Determine the (X, Y) coordinate at the center of the cell enclosing the given text.  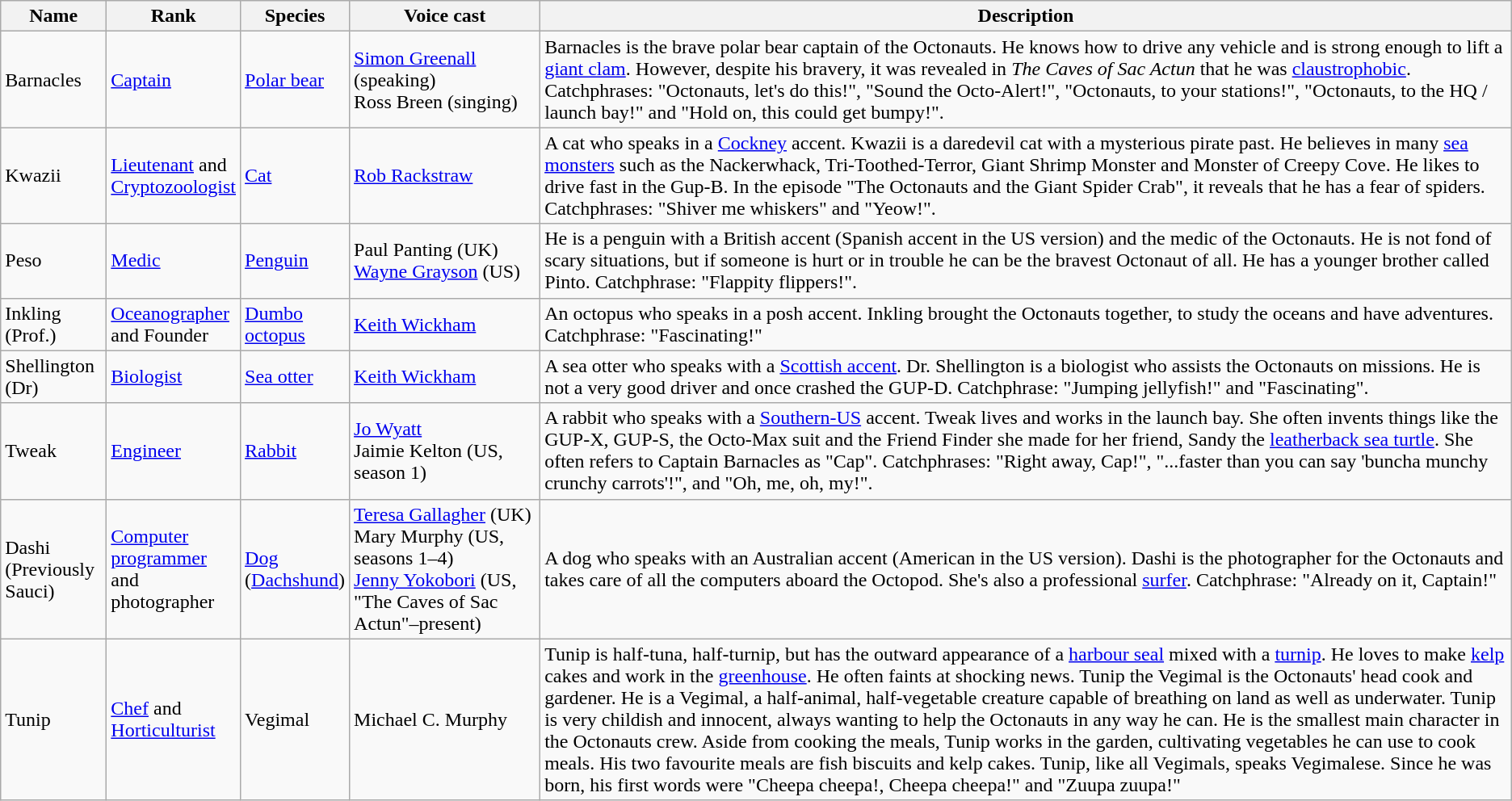
Voice cast (445, 16)
Inkling (Prof.) (53, 325)
Dumbo octopus (296, 325)
Dashi (Previously Sauci) (53, 568)
Oceanographer and Founder (174, 325)
Rob Rackstraw (445, 176)
Simon Greenall (speaking)Ross Breen (singing) (445, 79)
Shellington (Dr) (53, 376)
Description (1026, 16)
Lieutenant and Cryptozoologist (174, 176)
Sea otter (296, 376)
Paul Panting (UK)Wayne Grayson (US) (445, 261)
Rank (174, 16)
Polar bear (296, 79)
Barnacles (53, 79)
An octopus who speaks in a posh accent. Inkling brought the Octonauts together, to study the oceans and have adventures. Catchphrase: "Fascinating!" (1026, 325)
Vegimal (296, 719)
Species (296, 16)
Engineer (174, 451)
Computer programmer and photographer (174, 568)
Biologist (174, 376)
Dog (Dachshund) (296, 568)
Rabbit (296, 451)
Kwazii (53, 176)
Peso (53, 261)
Tweak (53, 451)
Penguin (296, 261)
Michael C. Murphy (445, 719)
Jo WyattJaimie Kelton (US, season 1) (445, 451)
Chef and Horticulturist (174, 719)
Medic (174, 261)
Tunip (53, 719)
Captain (174, 79)
Teresa Gallagher (UK)Mary Murphy (US, seasons 1–4)Jenny Yokobori (US, "The Caves of Sac Actun"–present) (445, 568)
Name (53, 16)
Cat (296, 176)
